Search for the cell housing the specified text and yield its [x, y] center coordinate. 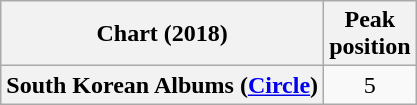
Peakposition [370, 34]
Chart (2018) [162, 34]
South Korean Albums (Circle) [162, 85]
5 [370, 85]
